Identify which cell holds the provided text, then report its (X, Y) central coordinate. 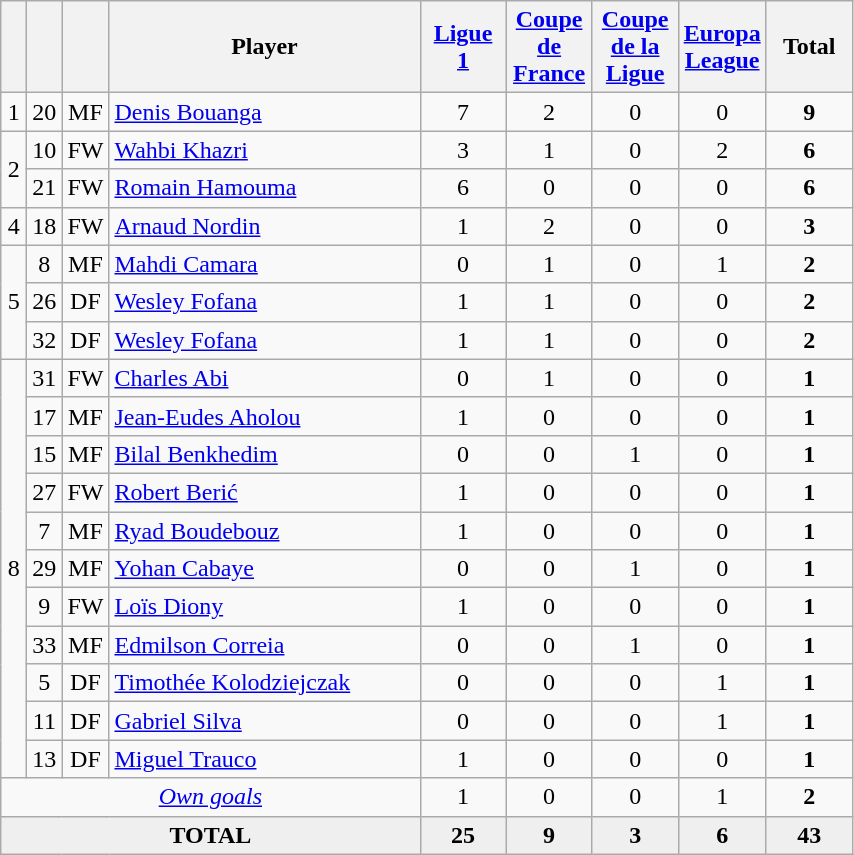
Player (264, 47)
33 (44, 645)
Total (809, 47)
Edmilson Correia (264, 645)
11 (44, 721)
32 (44, 340)
31 (44, 378)
15 (44, 454)
4 (14, 226)
Ryad Boudebouz (264, 531)
Arnaud Nordin (264, 226)
27 (44, 492)
Timothée Kolodziejczak (264, 683)
Gabriel Silva (264, 721)
29 (44, 569)
Europa League (722, 47)
17 (44, 416)
20 (44, 112)
TOTAL (210, 835)
Charles Abi (264, 378)
Ligue 1 (463, 47)
Miguel Trauco (264, 759)
Wahbi Khazri (264, 150)
26 (44, 302)
18 (44, 226)
Mahdi Camara (264, 264)
Jean-Eudes Aholou (264, 416)
25 (463, 835)
Robert Berić (264, 492)
Yohan Cabaye (264, 569)
Loïs Diony (264, 607)
Romain Hamouma (264, 188)
21 (44, 188)
10 (44, 150)
Denis Bouanga (264, 112)
Bilal Benkhedim (264, 454)
Coupe de la Ligue (635, 47)
Own goals (210, 797)
43 (809, 835)
Coupe de France (549, 47)
13 (44, 759)
